Locate the cell with the specified text and output its [X, Y] center coordinate. 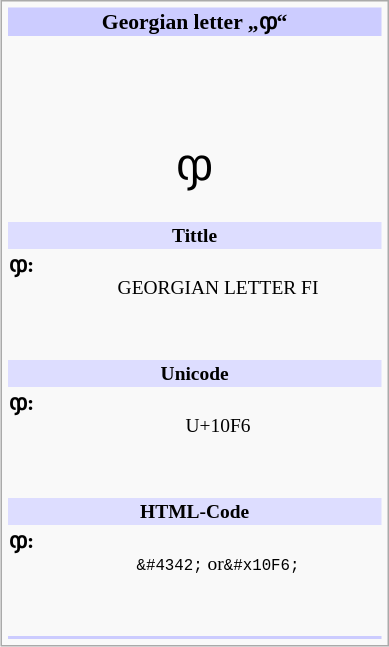
HTML-Code [195, 512]
Georgian letter „ჶ“ [195, 21]
Unicode [195, 374]
GEORGIAN LETTER FI [218, 276]
ჶ [195, 128]
U+10F6 [218, 414]
&#4342; or&#x10F6; [218, 552]
Tittle [195, 236]
